From the cell containing the given text, extract its center point as [x, y] coordinate. 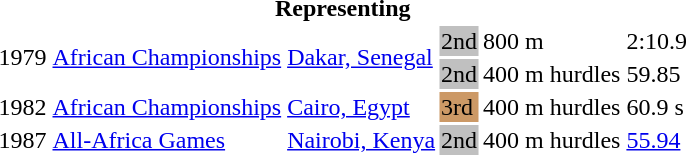
3rd [460, 107]
Nairobi, Kenya [362, 140]
Dakar, Senegal [362, 58]
800 m [552, 41]
Cairo, Egypt [362, 107]
All-Africa Games [167, 140]
